Output the (x, y) coordinate of the center of the cell containing the given text.  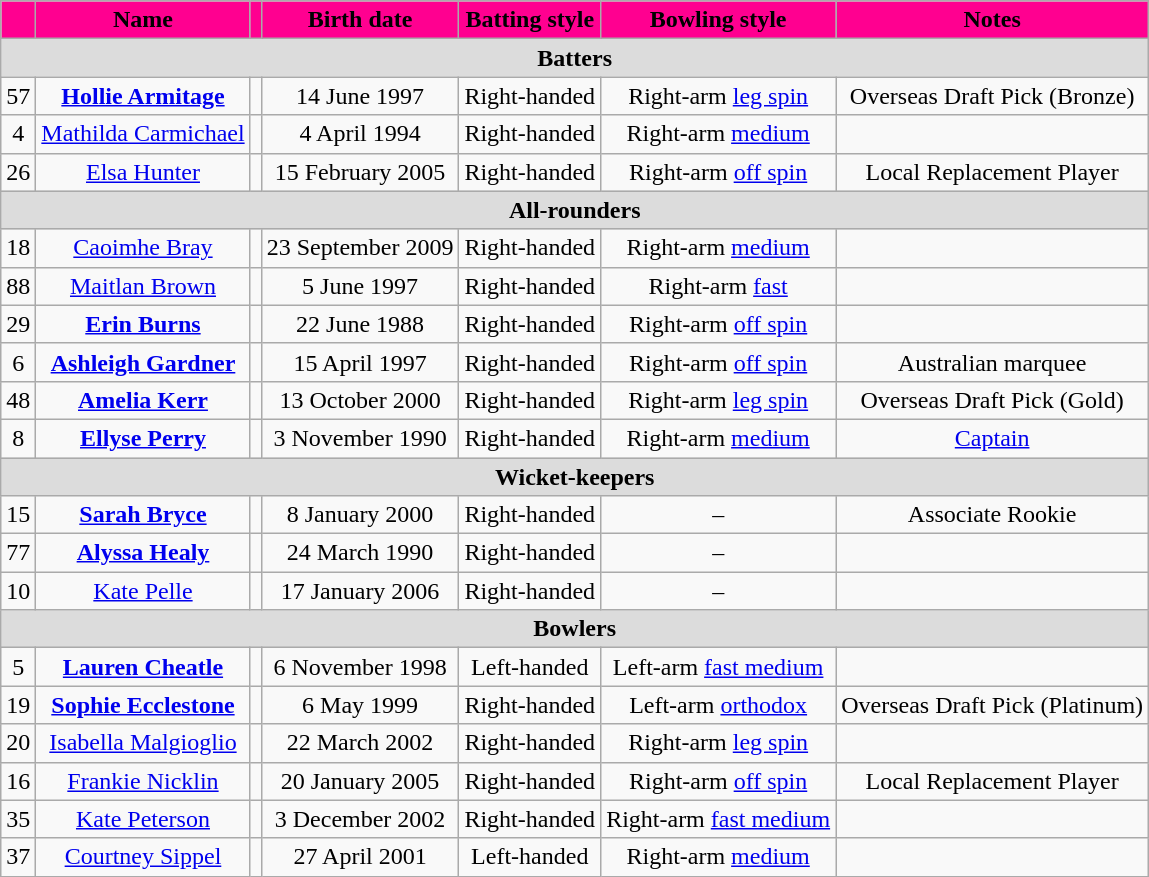
88 (18, 286)
3 December 2002 (360, 819)
8 January 2000 (360, 515)
Erin Burns (143, 324)
Bowling style (718, 20)
6 May 1999 (360, 705)
27 April 2001 (360, 857)
77 (18, 553)
Hollie Armitage (143, 96)
All-rounders (575, 210)
29 (18, 324)
Alyssa Healy (143, 553)
3 November 1990 (360, 438)
Sophie Ecclestone (143, 705)
24 March 1990 (360, 553)
Isabella Malgioglio (143, 743)
Kate Peterson (143, 819)
Sarah Bryce (143, 515)
48 (18, 400)
Caoimhe Bray (143, 248)
Ellyse Perry (143, 438)
Overseas Draft Pick (Gold) (992, 400)
Maitlan Brown (143, 286)
20 (18, 743)
15 (18, 515)
Left-arm fast medium (718, 667)
Notes (992, 20)
26 (18, 172)
Name (143, 20)
35 (18, 819)
Australian marquee (992, 362)
Associate Rookie (992, 515)
Right-arm fast medium (718, 819)
22 June 1988 (360, 324)
Wicket-keepers (575, 477)
20 January 2005 (360, 781)
15 April 1997 (360, 362)
4 April 1994 (360, 134)
37 (18, 857)
Right-arm fast (718, 286)
Left-arm orthodox (718, 705)
Batters (575, 58)
6 November 1998 (360, 667)
Captain (992, 438)
Batting style (530, 20)
13 October 2000 (360, 400)
17 January 2006 (360, 591)
6 (18, 362)
23 September 2009 (360, 248)
16 (18, 781)
14 June 1997 (360, 96)
Overseas Draft Pick (Platinum) (992, 705)
Courtney Sippel (143, 857)
Bowlers (575, 629)
19 (18, 705)
Lauren Cheatle (143, 667)
57 (18, 96)
15 February 2005 (360, 172)
18 (18, 248)
Overseas Draft Pick (Bronze) (992, 96)
Kate Pelle (143, 591)
Frankie Nicklin (143, 781)
Birth date (360, 20)
10 (18, 591)
Elsa Hunter (143, 172)
Ashleigh Gardner (143, 362)
5 (18, 667)
4 (18, 134)
8 (18, 438)
22 March 2002 (360, 743)
Mathilda Carmichael (143, 134)
Amelia Kerr (143, 400)
5 June 1997 (360, 286)
